From the cell containing the given text, extract its center point as (x, y) coordinate. 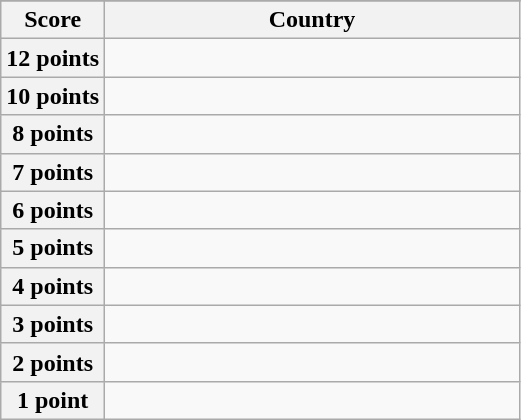
7 points (53, 172)
10 points (53, 96)
Country (312, 20)
4 points (53, 286)
Score (53, 20)
8 points (53, 134)
5 points (53, 248)
2 points (53, 362)
12 points (53, 58)
3 points (53, 324)
6 points (53, 210)
1 point (53, 400)
